For the text-containing cell, return its midpoint in [X, Y] coordinate format. 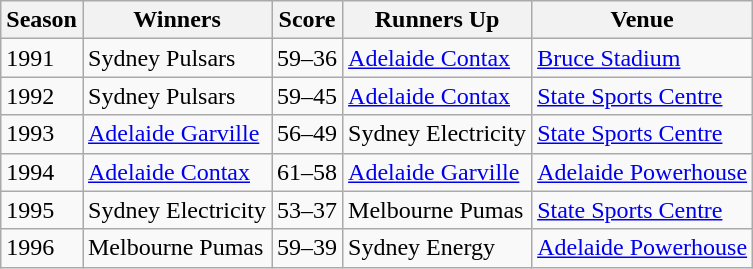
59–36 [308, 58]
Venue [642, 20]
1995 [42, 210]
1994 [42, 172]
61–58 [308, 172]
1996 [42, 248]
Bruce Stadium [642, 58]
59–39 [308, 248]
59–45 [308, 96]
Score [308, 20]
Runners Up [438, 20]
1991 [42, 58]
1993 [42, 134]
53–37 [308, 210]
1992 [42, 96]
Season [42, 20]
Winners [176, 20]
Sydney Energy [438, 248]
56–49 [308, 134]
